Identify which cell holds the provided text, then report its [X, Y] central coordinate. 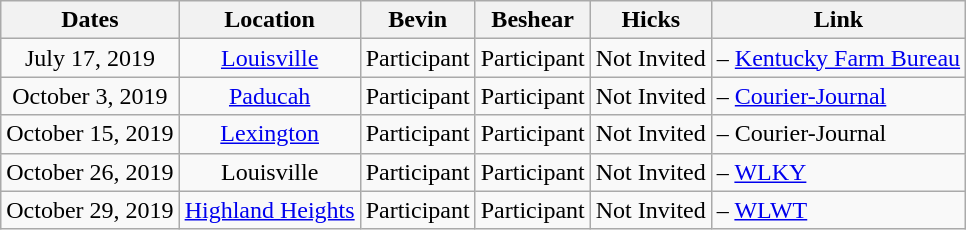
– WLKY [838, 172]
Highland Heights [270, 210]
Hicks [650, 20]
– Kentucky Farm Bureau [838, 58]
Bevin [418, 20]
Location [270, 20]
Lexington [270, 134]
October 29, 2019 [90, 210]
Beshear [532, 20]
July 17, 2019 [90, 58]
October 26, 2019 [90, 172]
Link [838, 20]
Paducah [270, 96]
– WLWT [838, 210]
October 15, 2019 [90, 134]
Dates [90, 20]
October 3, 2019 [90, 96]
